Scan for the cell matching the given text and deliver its (x, y) coordinate at center. 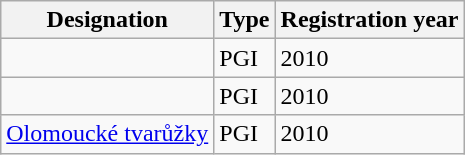
Designation (108, 20)
Olomoucké tvarůžky (108, 134)
Registration year (370, 20)
Type (244, 20)
